Detect which cell encompasses the target text, then output its (x, y) center coordinate. 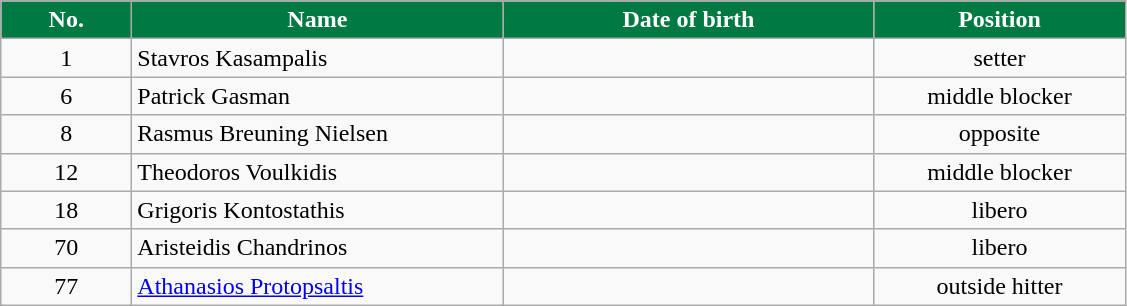
Theodoros Voulkidis (318, 172)
70 (66, 248)
18 (66, 210)
8 (66, 134)
opposite (1000, 134)
No. (66, 20)
Name (318, 20)
Position (1000, 20)
Stavros Kasampalis (318, 58)
outside hitter (1000, 286)
Patrick Gasman (318, 96)
setter (1000, 58)
12 (66, 172)
1 (66, 58)
Rasmus Breuning Nielsen (318, 134)
Aristeidis Chandrinos (318, 248)
Grigoris Kontostathis (318, 210)
Athanasios Protopsaltis (318, 286)
Date of birth (688, 20)
6 (66, 96)
77 (66, 286)
